Pinpoint the cell where the given text exists, returning its [X, Y] midpoint coordinate. 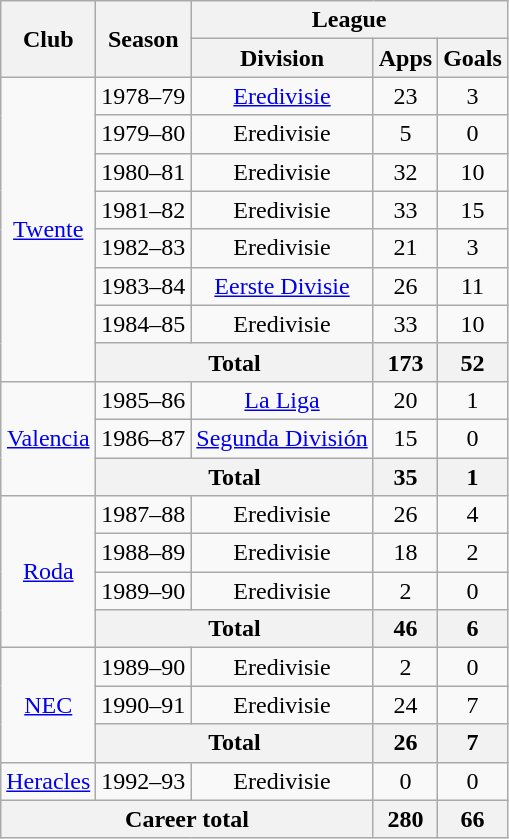
NEC [48, 705]
1986–87 [144, 438]
23 [405, 96]
1983–84 [144, 286]
1992–93 [144, 781]
Club [48, 39]
280 [405, 819]
1981–82 [144, 210]
173 [405, 362]
1988–89 [144, 553]
Heracles [48, 781]
League [350, 20]
5 [405, 134]
21 [405, 248]
20 [405, 400]
52 [473, 362]
La Liga [282, 400]
1978–79 [144, 96]
Valencia [48, 438]
Apps [405, 58]
Career total [187, 819]
1987–88 [144, 515]
Roda [48, 572]
1979–80 [144, 134]
Season [144, 39]
18 [405, 553]
35 [405, 477]
1990–91 [144, 705]
1980–81 [144, 172]
66 [473, 819]
Twente [48, 229]
6 [473, 629]
11 [473, 286]
1984–85 [144, 324]
4 [473, 515]
24 [405, 705]
32 [405, 172]
Eerste Divisie [282, 286]
Segunda División [282, 438]
Division [282, 58]
1985–86 [144, 400]
46 [405, 629]
Goals [473, 58]
1982–83 [144, 248]
